Determine the [x, y] coordinate at the center of the cell enclosing the given text.  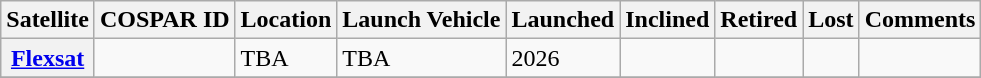
Launched [563, 20]
Launch Vehicle [422, 20]
Retired [759, 20]
Lost [831, 20]
Location [286, 20]
Satellite [48, 20]
Flexsat [48, 58]
COSPAR ID [164, 20]
Inclined [668, 20]
2026 [563, 58]
Comments [920, 20]
